From the cell containing the given text, extract its center point as (X, Y) coordinate. 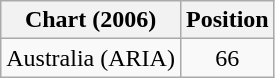
Position (227, 20)
Chart (2006) (91, 20)
66 (227, 58)
Australia (ARIA) (91, 58)
